Find where the given text appears and provide that cell's center as [X, Y] coordinate. 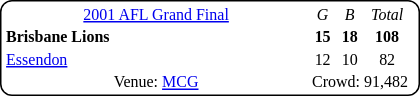
Brisbane Lions [156, 37]
108 [388, 37]
12 [323, 60]
2001 AFL Grand Final [156, 14]
B [350, 14]
Venue: MCG [156, 82]
82 [388, 60]
10 [350, 60]
15 [323, 37]
Essendon [156, 60]
Crowd: 91,482 [360, 82]
Total [388, 14]
18 [350, 37]
G [323, 14]
